Pinpoint the cell where the given text exists, returning its (x, y) midpoint coordinate. 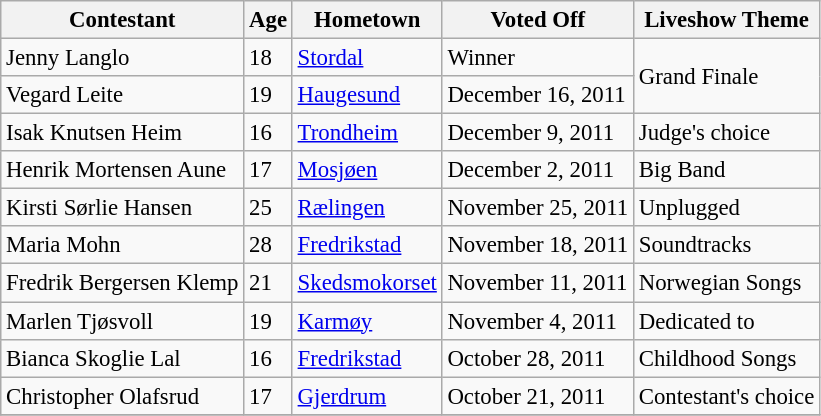
Rælingen (367, 208)
Soundtracks (726, 245)
November 18, 2011 (538, 245)
November 11, 2011 (538, 283)
November 4, 2011 (538, 321)
December 2, 2011 (538, 170)
Judge's choice (726, 133)
Big Band (726, 170)
Gjerdrum (367, 396)
Age (268, 20)
October 21, 2011 (538, 396)
Stordal (367, 58)
Grand Finale (726, 76)
Henrik Mortensen Aune (122, 170)
Karmøy (367, 321)
25 (268, 208)
Trondheim (367, 133)
Norwegian Songs (726, 283)
Winner (538, 58)
Marlen Tjøsvoll (122, 321)
Bianca Skoglie Lal (122, 358)
Voted Off (538, 20)
18 (268, 58)
October 28, 2011 (538, 358)
Isak Knutsen Heim (122, 133)
Dedicated to (726, 321)
November 25, 2011 (538, 208)
Liveshow Theme (726, 20)
Kirsti Sørlie Hansen (122, 208)
Mosjøen (367, 170)
Unplugged (726, 208)
Jenny Langlo (122, 58)
Vegard Leite (122, 95)
December 16, 2011 (538, 95)
December 9, 2011 (538, 133)
Hometown (367, 20)
Contestant's choice (726, 396)
Childhood Songs (726, 358)
Maria Mohn (122, 245)
Christopher Olafsrud (122, 396)
Haugesund (367, 95)
28 (268, 245)
Skedsmokorset (367, 283)
Fredrik Bergersen Klemp (122, 283)
Contestant (122, 20)
21 (268, 283)
